Capture the cell that displays the provided text and extract its [X, Y] central coordinate. 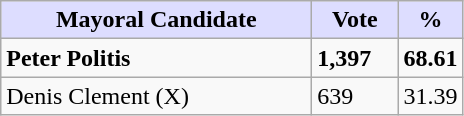
Vote [355, 20]
Denis Clement (X) [156, 96]
Mayoral Candidate [156, 20]
Peter Politis [156, 58]
639 [355, 96]
31.39 [430, 96]
% [430, 20]
1,397 [355, 58]
68.61 [430, 58]
